Extract the (X, Y) coordinate from the center of the cell holding the provided text.  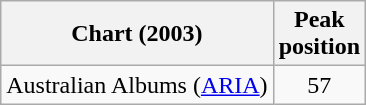
Chart (2003) (137, 34)
Australian Albums (ARIA) (137, 85)
57 (319, 85)
Peakposition (319, 34)
